Provide the (x, y) coordinate of the cell's center where the given text is located.  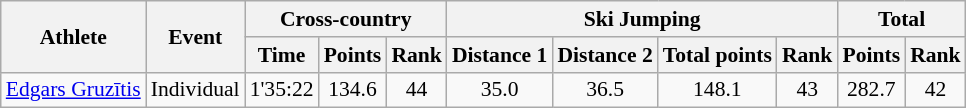
148.1 (718, 90)
43 (808, 90)
Distance 2 (604, 55)
Total (901, 19)
Event (196, 36)
Total points (718, 55)
42 (936, 90)
Athlete (74, 36)
35.0 (500, 90)
1'35:22 (282, 90)
Time (282, 55)
Ski Jumping (642, 19)
134.6 (353, 90)
44 (416, 90)
36.5 (604, 90)
Individual (196, 90)
282.7 (871, 90)
Distance 1 (500, 55)
Cross-country (346, 19)
Edgars Gruzītis (74, 90)
